Return (x, y) of the center of cell containing provided text 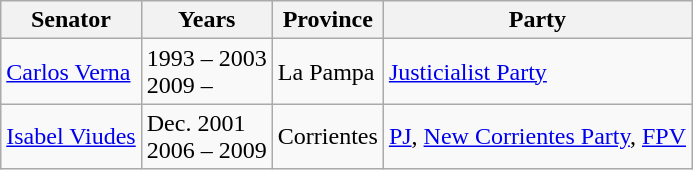
Corrientes (328, 136)
Justicialist Party (537, 72)
La Pampa (328, 72)
Isabel Viudes (71, 136)
1993 – 20032009 – (206, 72)
Party (537, 20)
PJ, New Corrientes Party, FPV (537, 136)
Senator (71, 20)
Carlos Verna (71, 72)
Years (206, 20)
Province (328, 20)
Dec. 20012006 – 2009 (206, 136)
